Pinpoint the cell where the given text exists, returning its (X, Y) midpoint coordinate. 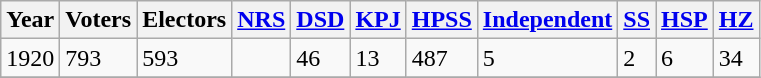
KPJ (378, 20)
Independent (547, 20)
HZ (736, 20)
34 (736, 58)
Year (30, 20)
46 (320, 58)
SS (637, 20)
13 (378, 58)
NRS (262, 20)
HPSS (442, 20)
487 (442, 58)
HSP (685, 20)
593 (184, 58)
6 (685, 58)
5 (547, 58)
2 (637, 58)
Voters (98, 20)
DSD (320, 20)
Electors (184, 20)
793 (98, 58)
1920 (30, 58)
